From the cell containing the given text, extract its center point as [X, Y] coordinate. 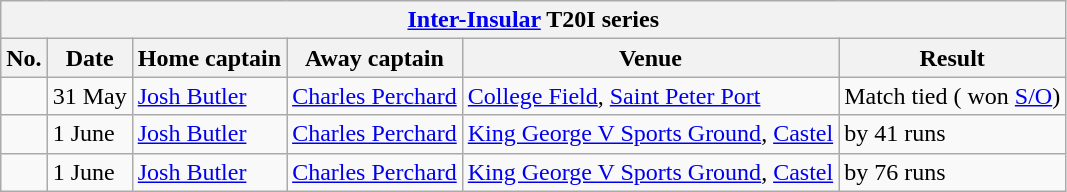
Venue [650, 58]
No. [24, 58]
College Field, Saint Peter Port [650, 96]
Date [90, 58]
Inter-Insular T20I series [534, 20]
Result [952, 58]
by 76 runs [952, 172]
Away captain [375, 58]
by 41 runs [952, 134]
31 May [90, 96]
Home captain [209, 58]
Match tied ( won S/O) [952, 96]
